Find where the given text appears and provide that cell's center as (x, y) coordinate. 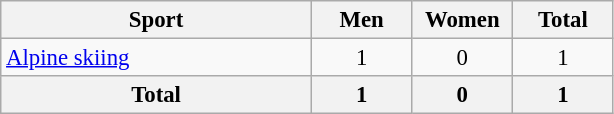
Sport (156, 20)
Men (362, 20)
Alpine skiing (156, 58)
Women (462, 20)
